Return (X, Y) of the center of cell containing provided text 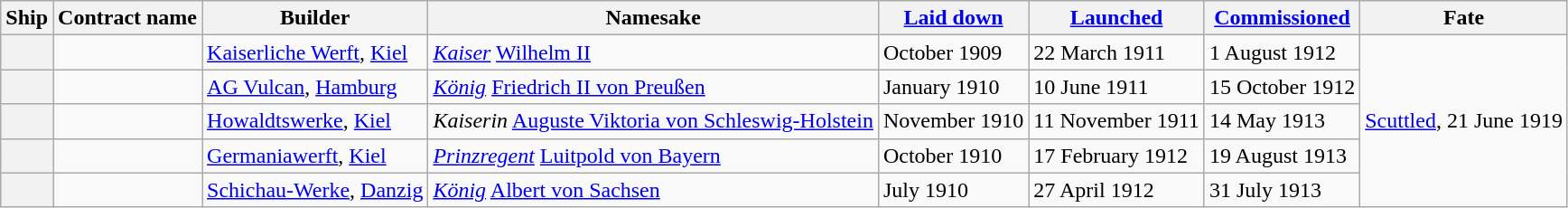
November 1910 (953, 121)
Kaiserin Auguste Viktoria von Schleswig-Holstein (654, 121)
1 August 1912 (1282, 52)
October 1909 (953, 52)
Contract name (128, 18)
Fate (1464, 18)
17 February 1912 (1116, 156)
Laid down (953, 18)
Howaldtswerke, Kiel (315, 121)
König Albert von Sachsen (654, 190)
Builder (315, 18)
Germaniawerft, Kiel (315, 156)
22 March 1911 (1116, 52)
July 1910 (953, 190)
Prinzregent Luitpold von Bayern (654, 156)
31 July 1913 (1282, 190)
Scuttled, 21 June 1919 (1464, 121)
October 1910 (953, 156)
January 1910 (953, 87)
Kaiser Wilhelm II (654, 52)
König Friedrich II von Preußen (654, 87)
11 November 1911 (1116, 121)
Schichau-Werke, Danzig (315, 190)
27 April 1912 (1116, 190)
14 May 1913 (1282, 121)
Ship (27, 18)
Kaiserliche Werft, Kiel (315, 52)
Commissioned (1282, 18)
Launched (1116, 18)
Namesake (654, 18)
19 August 1913 (1282, 156)
AG Vulcan, Hamburg (315, 87)
10 June 1911 (1116, 87)
15 October 1912 (1282, 87)
